Identify which cell holds the provided text, then report its (x, y) central coordinate. 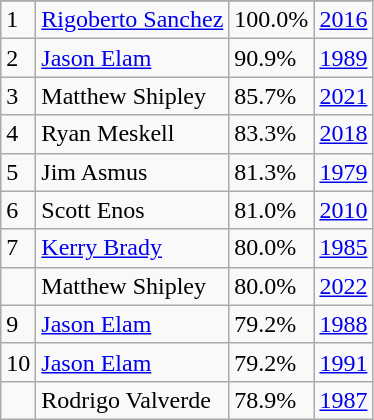
83.3% (272, 134)
1987 (344, 400)
9 (18, 324)
1985 (344, 248)
7 (18, 248)
Ryan Meskell (132, 134)
10 (18, 362)
2 (18, 58)
2018 (344, 134)
1979 (344, 172)
81.0% (272, 210)
3 (18, 96)
1988 (344, 324)
Rigoberto Sanchez (132, 20)
2016 (344, 20)
Jim Asmus (132, 172)
1989 (344, 58)
2010 (344, 210)
6 (18, 210)
1 (18, 20)
81.3% (272, 172)
85.7% (272, 96)
Scott Enos (132, 210)
90.9% (272, 58)
4 (18, 134)
78.9% (272, 400)
100.0% (272, 20)
Rodrigo Valverde (132, 400)
5 (18, 172)
1991 (344, 362)
2022 (344, 286)
Kerry Brady (132, 248)
2021 (344, 96)
